Provide the (X, Y) coordinate of the cell's center where the given text is located.  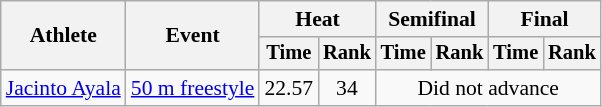
Event (193, 36)
22.57 (288, 88)
Athlete (64, 36)
50 m freestyle (193, 88)
Jacinto Ayala (64, 88)
Final (544, 19)
Heat (317, 19)
34 (347, 88)
Semifinal (432, 19)
Did not advance (488, 88)
